From the cell containing the given text, extract its center point as [x, y] coordinate. 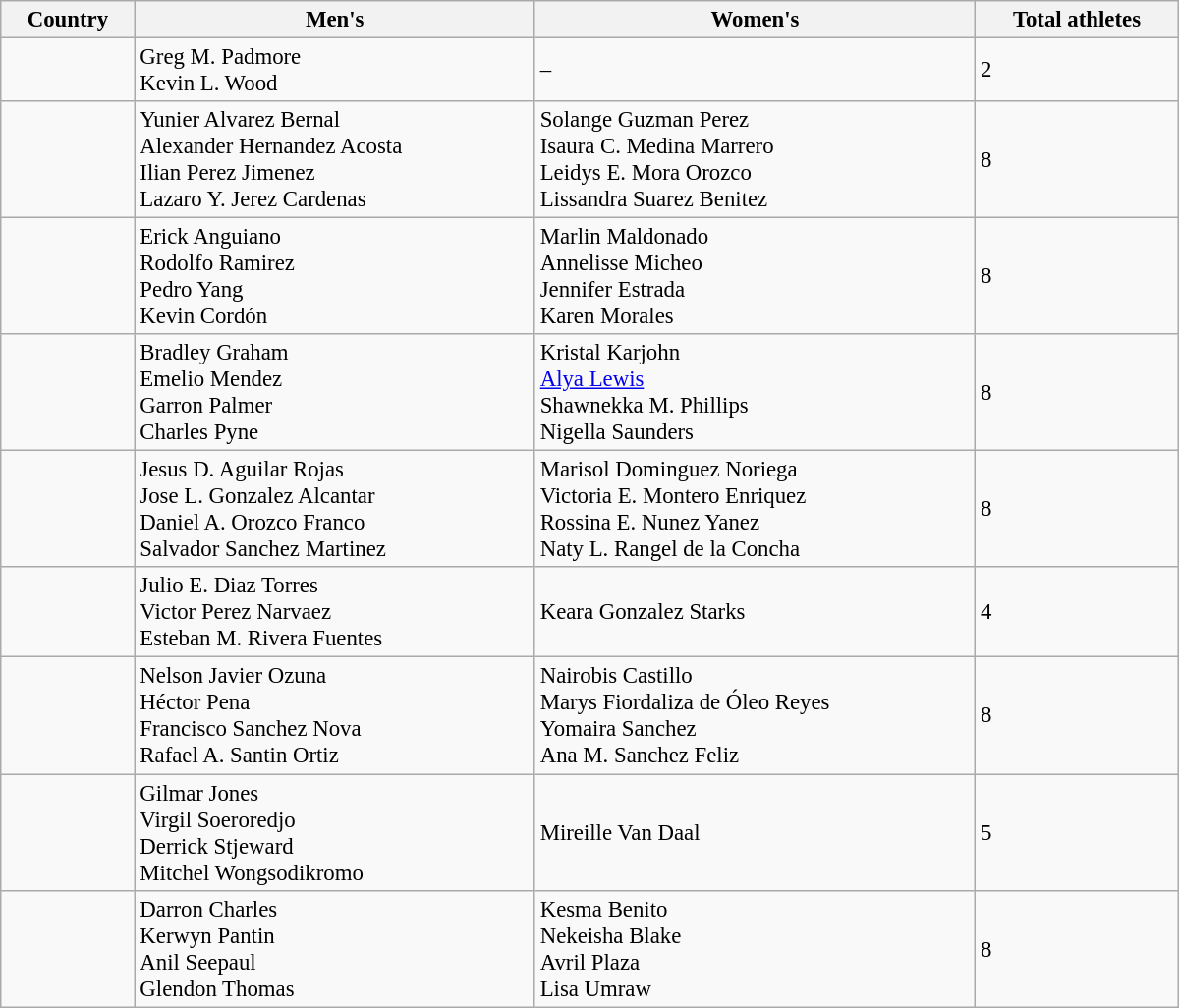
Country [68, 20]
4 [1077, 613]
Women's [755, 20]
Total athletes [1077, 20]
Mireille Van Daal [755, 833]
Solange Guzman PerezIsaura C. Medina MarreroLeidys E. Mora OrozcoLissandra Suarez Benitez [755, 159]
Jesus D. Aguilar RojasJose L. Gonzalez AlcantarDaniel A. Orozco FrancoSalvador Sanchez Martinez [334, 509]
Bradley GrahamEmelio MendezGarron PalmerCharles Pyne [334, 393]
Nelson Javier OzunaHéctor PenaFrancisco Sanchez NovaRafael A. Santin Ortiz [334, 715]
Kristal KarjohnAlya LewisShawnekka M. PhillipsNigella Saunders [755, 393]
Marisol Dominguez NoriegaVictoria E. Montero EnriquezRossina E. Nunez YanezNaty L. Rangel de la Concha [755, 509]
Julio E. Diaz TorresVictor Perez NarvaezEsteban M. Rivera Fuentes [334, 613]
Nairobis CastilloMarys Fiordaliza de Óleo ReyesYomaira SanchezAna M. Sanchez Feliz [755, 715]
Yunier Alvarez BernalAlexander Hernandez AcostaIlian Perez JimenezLazaro Y. Jerez Cardenas [334, 159]
Greg M. PadmoreKevin L. Wood [334, 71]
Men's [334, 20]
Darron CharlesKerwyn PantinAnil SeepaulGlendon Thomas [334, 949]
Gilmar JonesVirgil SoeroredjoDerrick StjewardMitchel Wongsodikromo [334, 833]
– [755, 71]
2 [1077, 71]
Marlin MaldonadoAnnelisse MicheoJennifer EstradaKaren Morales [755, 277]
5 [1077, 833]
Kesma BenitoNekeisha BlakeAvril PlazaLisa Umraw [755, 949]
Keara Gonzalez Starks [755, 613]
Erick AnguianoRodolfo RamirezPedro YangKevin Cordón [334, 277]
